Provide the [X, Y] coordinate of the cell's center where the given text is located.  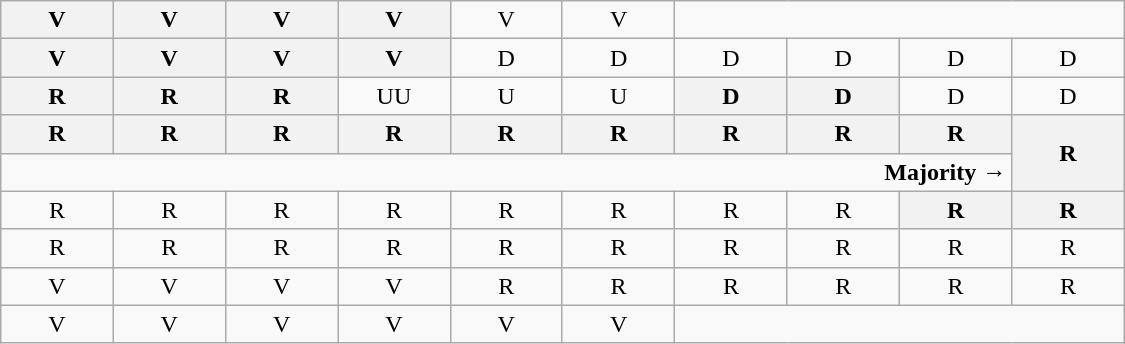
UU [394, 96]
Majority → [506, 172]
